Locate the cell with the specified text and output its (X, Y) center coordinate. 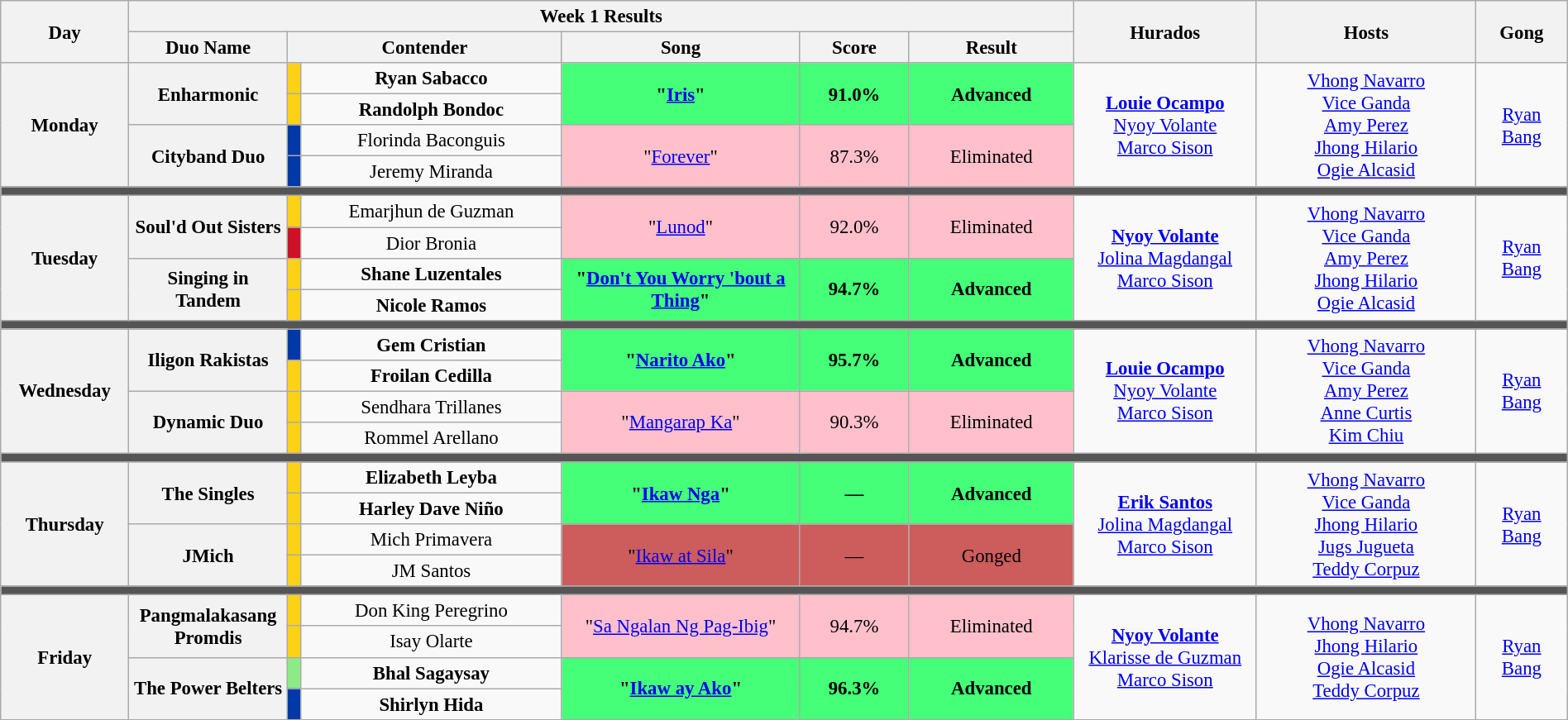
Dynamic Duo (208, 422)
Gem Cristian (432, 345)
Hurados (1164, 31)
Vhong NavarroVice GandaAmy PerezAnne CurtisKim Chiu (1366, 391)
Pangmalakasang Promdis (208, 627)
Jeremy Miranda (432, 172)
Nyoy VolanteKlarisse de GuzmanMarco Sison (1164, 657)
Song (680, 48)
Dior Bronia (432, 243)
Shirlyn Hida (432, 704)
Randolph Bondoc (432, 110)
Florinda Baconguis (432, 141)
Gonged (991, 555)
"Mangarap Ka" (680, 422)
"Ikaw at Sila" (680, 555)
"Narito Ako" (680, 360)
96.3% (855, 688)
Iligon Rakistas (208, 360)
Score (855, 48)
Isay Olarte (432, 642)
Nyoy VolanteJolina MagdangalMarco Sison (1164, 258)
Sendhara Trillanes (432, 407)
JMich (208, 555)
Tuesday (65, 258)
Hosts (1366, 31)
Soul'd Out Sisters (208, 226)
Result (991, 48)
Cityband Duo (208, 155)
Harley Dave Niño (432, 509)
Froilan Cedilla (432, 376)
Contender (425, 48)
Bhal Sagaysay (432, 673)
Don King Peregrino (432, 611)
Rommel Arellano (432, 438)
Shane Luzentales (432, 274)
"Sa Ngalan Ng Pag-Ibig" (680, 627)
Enharmonic (208, 94)
90.3% (855, 422)
"Ikaw Nga" (680, 493)
Mich Primavera (432, 540)
Week 1 Results (600, 17)
Thursday (65, 524)
The Singles (208, 493)
Gong (1522, 31)
Emarjhun de Guzman (432, 212)
Wednesday (65, 391)
92.0% (855, 226)
Friday (65, 657)
Vhong NavarroJhong HilarioOgie AlcasidTeddy Corpuz (1366, 657)
"Ikaw ay Ako" (680, 688)
Singing in Tandem (208, 289)
The Power Belters (208, 688)
Elizabeth Leyba (432, 478)
Nicole Ramos (432, 305)
"Don't You Worry 'bout a Thing" (680, 289)
"Forever" (680, 155)
Day (65, 31)
"Iris" (680, 94)
Vhong NavarroVice GandaJhong HilarioJugs JuguetaTeddy Corpuz (1366, 524)
Duo Name (208, 48)
JM Santos (432, 571)
95.7% (855, 360)
Ryan Sabacco (432, 79)
Erik SantosJolina MagdangalMarco Sison (1164, 524)
87.3% (855, 155)
"Lunod" (680, 226)
91.0% (855, 94)
Monday (65, 125)
